Determine the [x, y] coordinate at the center of the cell enclosing the given text.  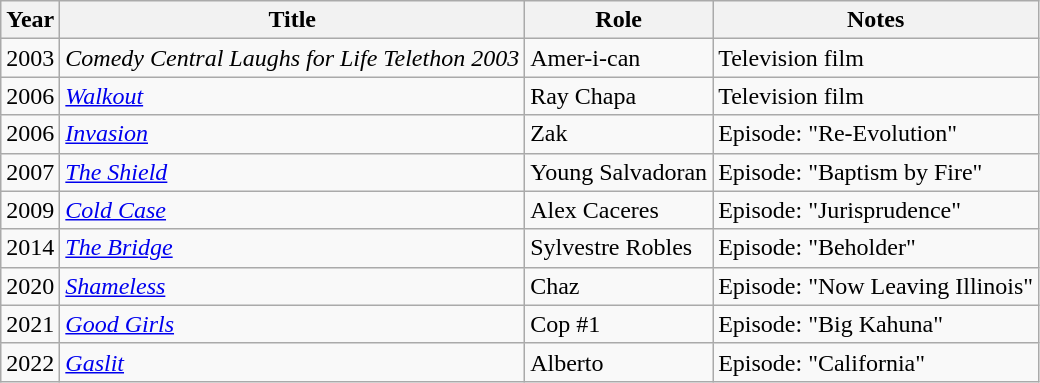
2003 [30, 58]
Sylvestre Robles [619, 248]
2014 [30, 248]
Good Girls [292, 324]
2007 [30, 172]
Young Salvadoran [619, 172]
Amer-i-can [619, 58]
The Shield [292, 172]
Cop #1 [619, 324]
Invasion [292, 134]
Episode: "Jurisprudence" [876, 210]
Gaslit [292, 362]
Chaz [619, 286]
Shameless [292, 286]
2020 [30, 286]
2021 [30, 324]
Notes [876, 20]
Alberto [619, 362]
Role [619, 20]
2009 [30, 210]
Episode: "Now Leaving Illinois" [876, 286]
Comedy Central Laughs for Life Telethon 2003 [292, 58]
Year [30, 20]
Title [292, 20]
Ray Chapa [619, 96]
Walkout [292, 96]
Episode: "California" [876, 362]
Episode: "Re-Evolution" [876, 134]
The Bridge [292, 248]
Cold Case [292, 210]
2022 [30, 362]
Episode: "Baptism by Fire" [876, 172]
Alex Caceres [619, 210]
Episode: "Beholder" [876, 248]
Episode: "Big Kahuna" [876, 324]
Zak [619, 134]
